Return [X, Y] of the center of cell containing provided text 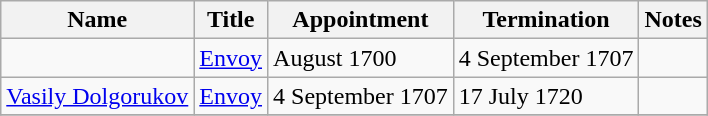
Name [98, 20]
Title [231, 20]
Notes [673, 20]
Appointment [361, 20]
Vasily Dolgorukov [98, 96]
August 1700 [361, 58]
Termination [546, 20]
17 July 1720 [546, 96]
